Return [x, y] of the center of cell containing provided text 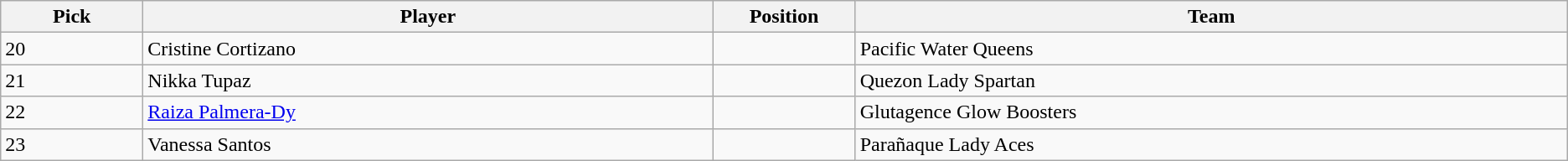
Parañaque Lady Aces [1211, 144]
Quezon Lady Spartan [1211, 80]
Player [428, 17]
Pick [72, 17]
Nikka Tupaz [428, 80]
Raiza Palmera-Dy [428, 112]
23 [72, 144]
Glutagence Glow Boosters [1211, 112]
21 [72, 80]
22 [72, 112]
Cristine Cortizano [428, 49]
Position [784, 17]
Team [1211, 17]
Pacific Water Queens [1211, 49]
20 [72, 49]
Vanessa Santos [428, 144]
